For the text-containing cell, return its midpoint in [x, y] coordinate format. 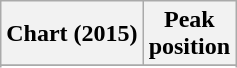
Chart (2015) [72, 34]
Peakposition [189, 34]
